Pinpoint the cell where the given text exists, returning its (X, Y) midpoint coordinate. 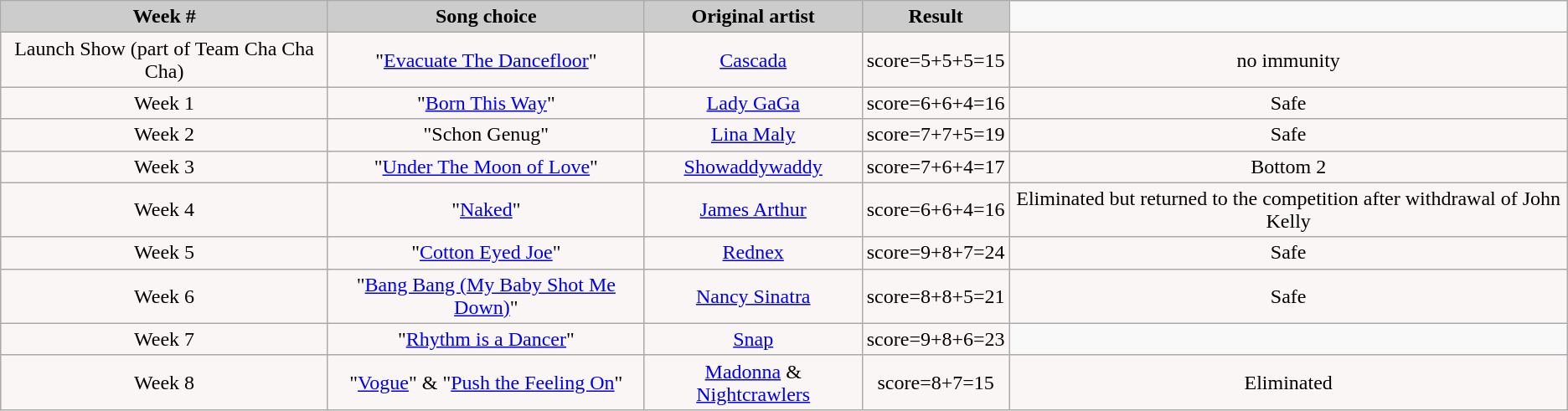
"Schon Genug" (486, 135)
Week 1 (164, 103)
"Vogue" & "Push the Feeling On" (486, 382)
Bottom 2 (1288, 167)
score=5+5+5=15 (936, 60)
Launch Show (part of Team Cha Cha Cha) (164, 60)
Rednex (753, 253)
"Under The Moon of Love" (486, 167)
Week 2 (164, 135)
"Born This Way" (486, 103)
Week 4 (164, 209)
Eliminated (1288, 382)
Showaddywaddy (753, 167)
Cascada (753, 60)
score=7+6+4=17 (936, 167)
Snap (753, 339)
"Rhythm is a Dancer" (486, 339)
"Naked" (486, 209)
Week 6 (164, 296)
Eliminated but returned to the competition after withdrawal of John Kelly (1288, 209)
Lady GaGa (753, 103)
Week 5 (164, 253)
score=8+8+5=21 (936, 296)
score=9+8+6=23 (936, 339)
score=7+7+5=19 (936, 135)
Song choice (486, 17)
Week 7 (164, 339)
no immunity (1288, 60)
Original artist (753, 17)
Week 8 (164, 382)
James Arthur (753, 209)
"Evacuate The Dancefloor" (486, 60)
Madonna & Nightcrawlers (753, 382)
Lina Maly (753, 135)
"Bang Bang (My Baby Shot Me Down)" (486, 296)
Week 3 (164, 167)
Result (936, 17)
Week # (164, 17)
Nancy Sinatra (753, 296)
score=9+8+7=24 (936, 253)
"Cotton Eyed Joe" (486, 253)
score=8+7=15 (936, 382)
